Scan for the cell matching the given text and deliver its [X, Y] coordinate at center. 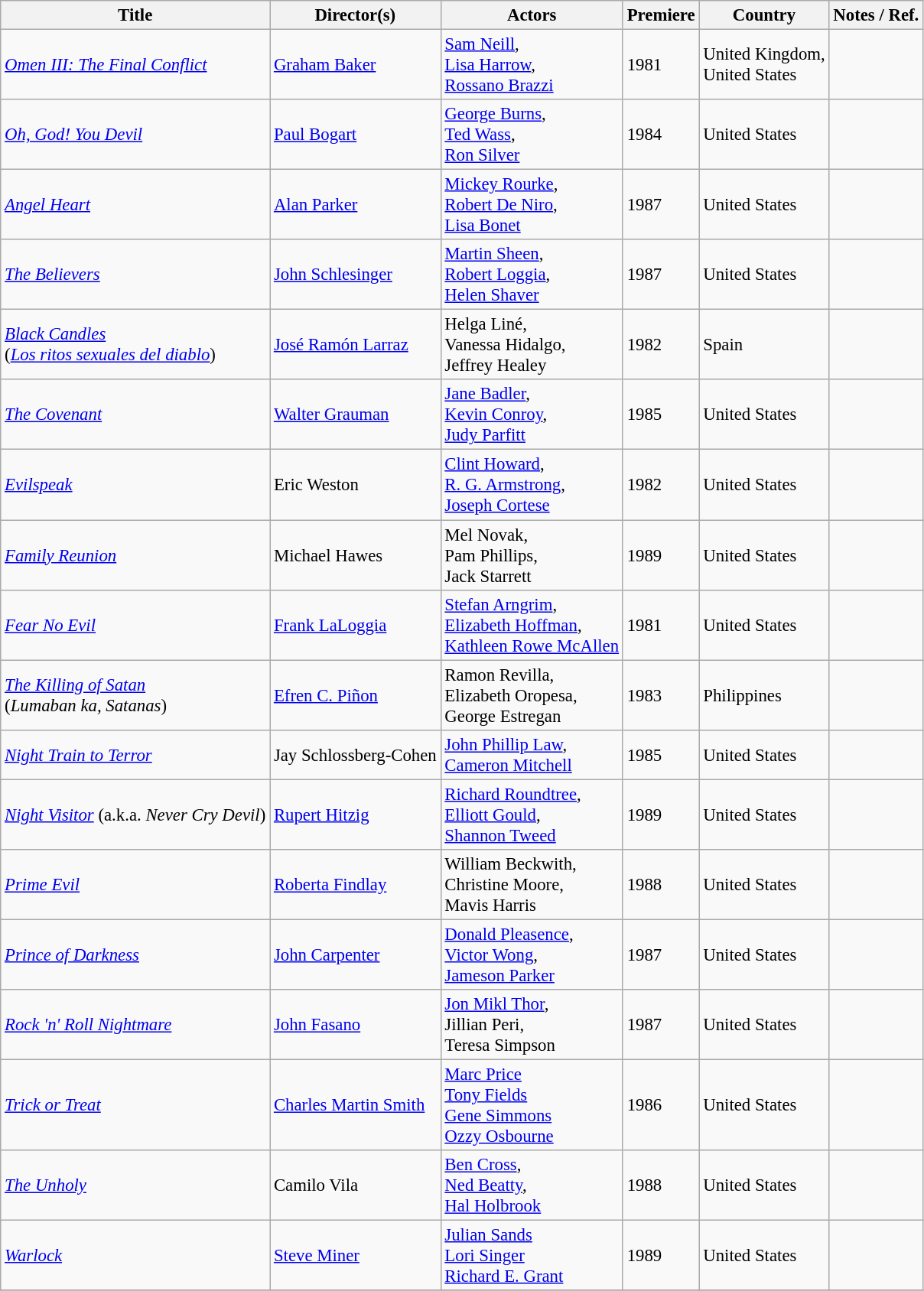
Efren C. Piñon [355, 695]
Warlock [135, 1256]
United Kingdom, United States [764, 65]
Ramon Revilla, Elizabeth Oropesa, George Estregan [532, 695]
Premiere [661, 15]
1986 [661, 1104]
Donald Pleasence, Victor Wong, Jameson Parker [532, 954]
Evilspeak [135, 485]
Julian SandsLori SingerRichard E. Grant [532, 1256]
Eric Weston [355, 485]
Title [135, 15]
Rock 'n' Roll Nightmare [135, 1025]
Walter Grauman [355, 415]
Jay Schlossberg-Cohen [355, 754]
Actors [532, 15]
Prince of Darkness [135, 954]
Ben Cross, Ned Beatty,Hal Holbrook [532, 1185]
John Fasano [355, 1025]
Sam Neill, Lisa Harrow, Rossano Brazzi [532, 65]
Oh, God! You Devil [135, 135]
Mickey Rourke, Robert De Niro, Lisa Bonet [532, 205]
Alan Parker [355, 205]
Angel Heart [135, 205]
Paul Bogart [355, 135]
Frank LaLoggia [355, 625]
Marc PriceTony FieldsGene SimmonsOzzy Osbourne [532, 1104]
Jane Badler, Kevin Conroy, Judy Parfitt [532, 415]
William Beckwith, Christine Moore, Mavis Harris [532, 885]
Steve Miner [355, 1256]
Mel Novak, Pam Phillips, Jack Starrett [532, 555]
Stefan Arngrim, Elizabeth Hoffman, Kathleen Rowe McAllen [532, 625]
Graham Baker [355, 65]
Prime Evil [135, 885]
Jon Mikl Thor, Jillian Peri, Teresa Simpson [532, 1025]
Rupert Hitzig [355, 815]
John Carpenter [355, 954]
Family Reunion [135, 555]
Spain [764, 345]
Omen III: The Final Conflict [135, 65]
Charles Martin Smith [355, 1104]
Notes / Ref. [877, 15]
Country [764, 15]
The Unholy [135, 1185]
Helga Liné, Vanessa Hidalgo, Jeffrey Healey [532, 345]
Fear No Evil [135, 625]
1984 [661, 135]
Camilo Vila [355, 1185]
Clint Howard, R. G. Armstrong, Joseph Cortese [532, 485]
Michael Hawes [355, 555]
The Killing of Satan (Lumaban ka, Satanas) [135, 695]
1983 [661, 695]
John Schlesinger [355, 275]
Martin Sheen, Robert Loggia, Helen Shaver [532, 275]
Philippines [764, 695]
José Ramón Larraz [355, 345]
Director(s) [355, 15]
Trick or Treat [135, 1104]
John Phillip Law,Cameron Mitchell [532, 754]
The Believers [135, 275]
Black Candles (Los ritos sexuales del diablo) [135, 345]
Night Visitor (a.k.a. Never Cry Devil) [135, 815]
Night Train to Terror [135, 754]
Richard Roundtree,Elliott Gould,Shannon Tweed [532, 815]
The Covenant [135, 415]
Roberta Findlay [355, 885]
George Burns, Ted Wass, Ron Silver [532, 135]
